Scan for the cell matching the given text and deliver its [X, Y] coordinate at center. 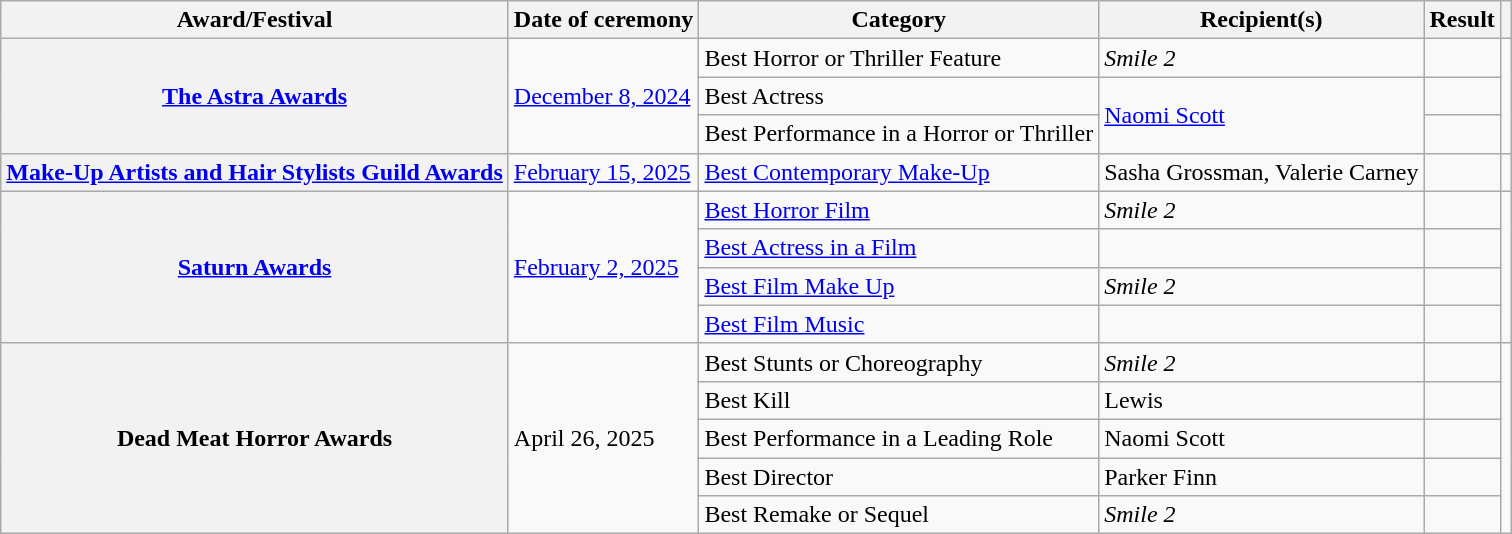
Dead Meat Horror Awards [255, 438]
Lewis [1262, 400]
February 15, 2025 [604, 172]
Best Kill [899, 400]
Make-Up Artists and Hair Stylists Guild Awards [255, 172]
Award/Festival [255, 20]
Category [899, 20]
Result [1462, 20]
Best Horror or Thriller Feature [899, 58]
Best Film Make Up [899, 286]
Parker Finn [1262, 477]
Sasha Grossman, Valerie Carney [1262, 172]
Date of ceremony [604, 20]
Best Director [899, 477]
The Astra Awards [255, 96]
Best Performance in a Horror or Thriller [899, 134]
Best Contemporary Make-Up [899, 172]
Best Film Music [899, 324]
Best Actress in a Film [899, 248]
Saturn Awards [255, 267]
December 8, 2024 [604, 96]
Recipient(s) [1262, 20]
Best Horror Film [899, 210]
Best Remake or Sequel [899, 515]
April 26, 2025 [604, 438]
Best Performance in a Leading Role [899, 438]
February 2, 2025 [604, 267]
Best Stunts or Choreography [899, 362]
Best Actress [899, 96]
